Return [X, Y] of the center of cell containing provided text 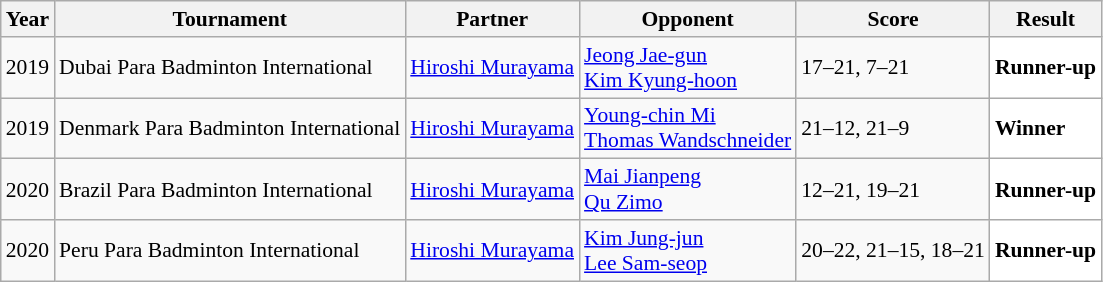
Opponent [688, 19]
Brazil Para Badminton International [230, 190]
Kim Jung-jun Lee Sam-seop [688, 250]
Young-chin Mi Thomas Wandschneider [688, 128]
Dubai Para Badminton International [230, 68]
Score [893, 19]
Peru Para Badminton International [230, 250]
20–22, 21–15, 18–21 [893, 250]
21–12, 21–9 [893, 128]
Winner [1046, 128]
Year [28, 19]
Mai Jianpeng Qu Zimo [688, 190]
Partner [492, 19]
Result [1046, 19]
12–21, 19–21 [893, 190]
Denmark Para Badminton International [230, 128]
Tournament [230, 19]
Jeong Jae-gun Kim Kyung-hoon [688, 68]
17–21, 7–21 [893, 68]
